For the text-containing cell, return its midpoint in [x, y] coordinate format. 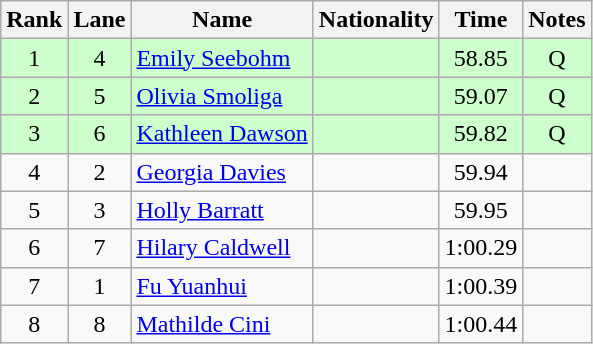
Olivia Smoliga [222, 96]
1:00.44 [481, 324]
Notes [557, 20]
Name [222, 20]
59.94 [481, 172]
59.82 [481, 134]
Lane [100, 20]
59.07 [481, 96]
1:00.29 [481, 248]
Rank [34, 20]
Holly Barratt [222, 210]
Kathleen Dawson [222, 134]
59.95 [481, 210]
Mathilde Cini [222, 324]
Georgia Davies [222, 172]
Nationality [376, 20]
1:00.39 [481, 286]
Emily Seebohm [222, 58]
Hilary Caldwell [222, 248]
Time [481, 20]
Fu Yuanhui [222, 286]
58.85 [481, 58]
